From the cell containing the given text, extract its center point as [X, Y] coordinate. 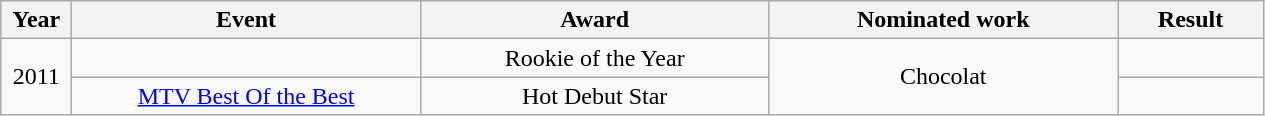
Year [36, 20]
2011 [36, 77]
Result [1191, 20]
Event [246, 20]
MTV Best Of the Best [246, 96]
Hot Debut Star [594, 96]
Nominated work [944, 20]
Chocolat [944, 77]
Award [594, 20]
Rookie of the Year [594, 58]
